Return [X, Y] of the center of cell containing provided text 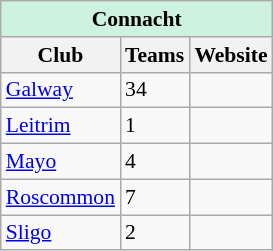
Galway [60, 90]
Connacht [137, 19]
Club [60, 55]
Roscommon [60, 197]
4 [154, 162]
34 [154, 90]
2 [154, 233]
Leitrim [60, 126]
Mayo [60, 162]
Website [230, 55]
7 [154, 197]
Sligo [60, 233]
1 [154, 126]
Teams [154, 55]
